Determine the (X, Y) coordinate at the center of the cell enclosing the given text.  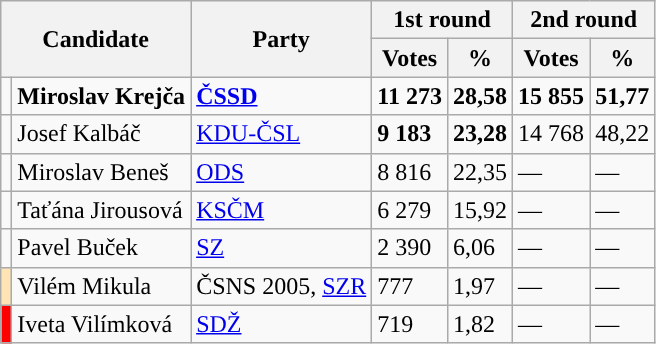
Taťána Jirousová (102, 210)
719 (410, 324)
SDŽ (282, 324)
ČSNS 2005, SZR (282, 286)
8 816 (410, 172)
1,82 (480, 324)
51,77 (622, 96)
1,97 (480, 286)
KSČM (282, 210)
2 390 (410, 248)
6,06 (480, 248)
14 768 (552, 134)
777 (410, 286)
KDU-ČSL (282, 134)
1st round (442, 20)
ČSSD (282, 96)
Candidate (96, 39)
9 183 (410, 134)
Miroslav Beneš (102, 172)
ODS (282, 172)
15,92 (480, 210)
22,35 (480, 172)
48,22 (622, 134)
Josef Kalbáč (102, 134)
Pavel Buček (102, 248)
Iveta Vilímková (102, 324)
6 279 (410, 210)
Party (282, 39)
15 855 (552, 96)
28,58 (480, 96)
23,28 (480, 134)
2nd round (584, 20)
Vilém Mikula (102, 286)
11 273 (410, 96)
Miroslav Krejča (102, 96)
SZ (282, 248)
